Determine the (X, Y) coordinate at the center of the cell enclosing the given text.  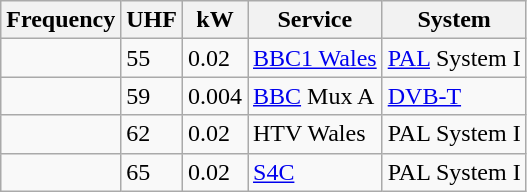
System (454, 20)
62 (152, 134)
0.004 (214, 96)
Service (316, 20)
DVB-T (454, 96)
BBC Mux A (316, 96)
kW (214, 20)
59 (152, 96)
55 (152, 58)
65 (152, 172)
HTV Wales (316, 134)
Frequency (61, 20)
S4C (316, 172)
UHF (152, 20)
BBC1 Wales (316, 58)
